Determine the [X, Y] coordinate at the center of the cell enclosing the given text.  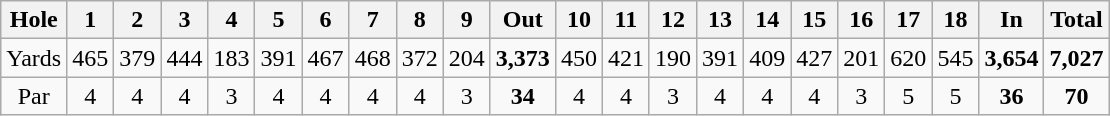
379 [138, 58]
Out [522, 20]
6 [326, 20]
467 [326, 58]
201 [862, 58]
2 [138, 20]
204 [466, 58]
9 [466, 20]
14 [768, 20]
15 [814, 20]
7,027 [1076, 58]
409 [768, 58]
Hole [34, 20]
In [1012, 20]
8 [420, 20]
190 [672, 58]
3,373 [522, 58]
13 [720, 20]
3,654 [1012, 58]
10 [578, 20]
70 [1076, 96]
444 [184, 58]
34 [522, 96]
17 [908, 20]
545 [956, 58]
465 [90, 58]
Par [34, 96]
468 [372, 58]
450 [578, 58]
36 [1012, 96]
16 [862, 20]
183 [232, 58]
18 [956, 20]
620 [908, 58]
Yards [34, 58]
421 [626, 58]
12 [672, 20]
11 [626, 20]
427 [814, 58]
372 [420, 58]
1 [90, 20]
Total [1076, 20]
7 [372, 20]
